Scan for the cell matching the given text and deliver its (X, Y) coordinate at center. 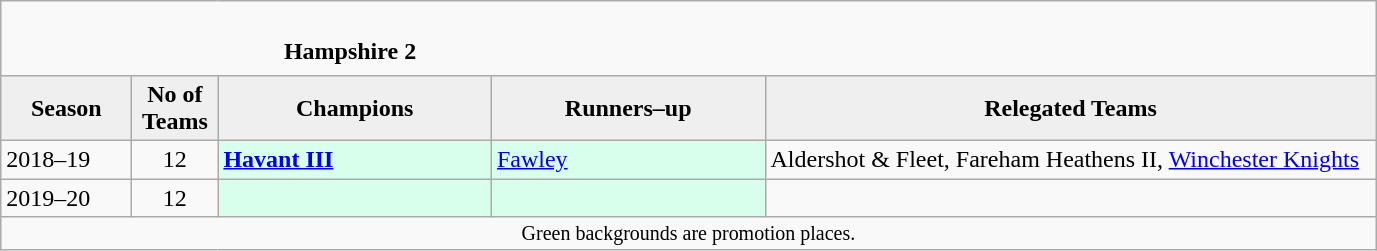
No of Teams (175, 108)
Green backgrounds are promotion places. (688, 234)
Fawley (628, 159)
Season (66, 108)
Aldershot & Fleet, Fareham Heathens II, Winchester Knights (1070, 159)
2018–19 (66, 159)
Havant III (355, 159)
2019–20 (66, 197)
Runners–up (628, 108)
Relegated Teams (1070, 108)
Champions (355, 108)
